Detect which cell encompasses the target text, then output its (X, Y) center coordinate. 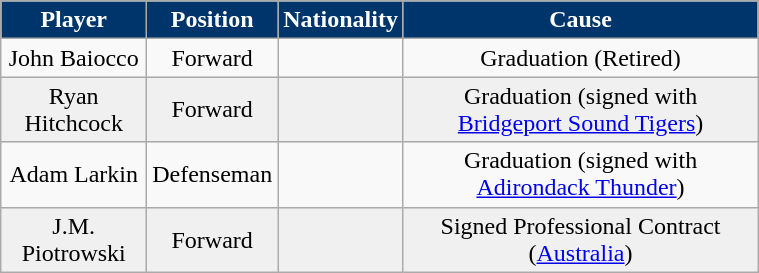
Adam Larkin (74, 174)
John Baiocco (74, 58)
Graduation (Retired) (580, 58)
Defenseman (212, 174)
Cause (580, 20)
J.M. Piotrowski (74, 240)
Signed Professional Contract (Australia) (580, 240)
Player (74, 20)
Graduation (signed with Bridgeport Sound Tigers) (580, 110)
Position (212, 20)
Nationality (341, 20)
Graduation (signed with Adirondack Thunder) (580, 174)
Ryan Hitchcock (74, 110)
